Find where the given text appears and provide that cell's center as (x, y) coordinate. 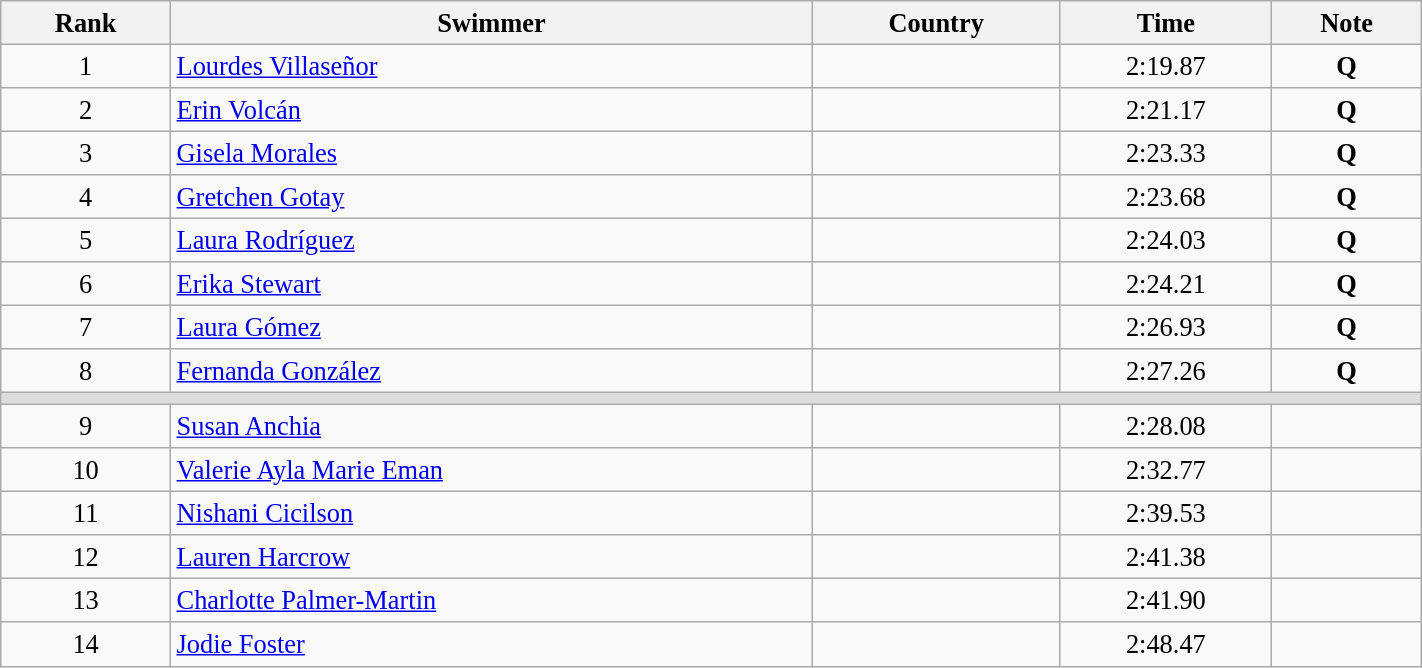
13 (86, 600)
Susan Anchia (492, 426)
4 (86, 197)
2:41.90 (1166, 600)
10 (86, 470)
2:48.47 (1166, 644)
Fernanda González (492, 371)
11 (86, 513)
Laura Gómez (492, 327)
Jodie Foster (492, 644)
Valerie Ayla Marie Eman (492, 470)
Erika Stewart (492, 284)
14 (86, 644)
Gisela Morales (492, 153)
Lourdes Villaseñor (492, 66)
2:39.53 (1166, 513)
9 (86, 426)
2:32.77 (1166, 470)
6 (86, 284)
Note (1346, 22)
2:27.26 (1166, 371)
2:28.08 (1166, 426)
12 (86, 557)
Gretchen Gotay (492, 197)
Time (1166, 22)
Lauren Harcrow (492, 557)
2:24.21 (1166, 284)
3 (86, 153)
2:23.33 (1166, 153)
2:26.93 (1166, 327)
2 (86, 109)
5 (86, 240)
2:23.68 (1166, 197)
1 (86, 66)
Nishani Cicilson (492, 513)
2:24.03 (1166, 240)
Charlotte Palmer-Martin (492, 600)
2:19.87 (1166, 66)
Country (936, 22)
2:21.17 (1166, 109)
Erin Volcán (492, 109)
2:41.38 (1166, 557)
Rank (86, 22)
7 (86, 327)
Laura Rodríguez (492, 240)
Swimmer (492, 22)
8 (86, 371)
